Determine the (x, y) coordinate at the center of the cell enclosing the given text.  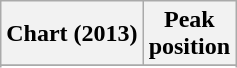
Chart (2013) (72, 34)
Peakposition (189, 34)
